For the text-containing cell, return its midpoint in [X, Y] coordinate format. 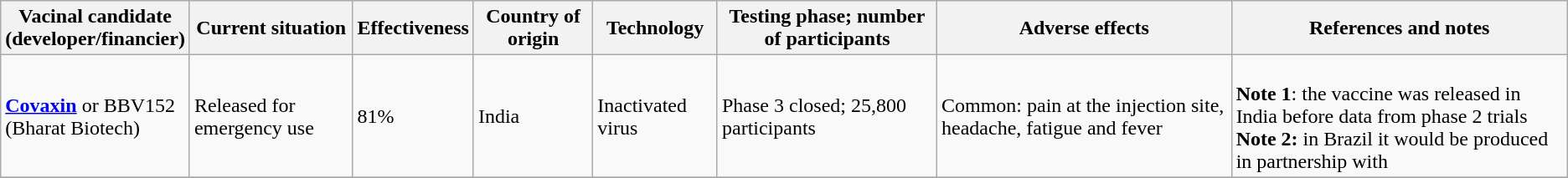
India [533, 116]
Testing phase; number of participants [827, 28]
Vacinal candidate(developer/financier) [95, 28]
References and notes [1399, 28]
Phase 3 closed; 25,800 participants [827, 116]
Note 1: the vaccine was released in India before data from phase 2 trialsNote 2: in Brazil it would be produced in partnership with [1399, 116]
Effectiveness [413, 28]
Current situation [271, 28]
Released for emergency use [271, 116]
Technology [655, 28]
Adverse effects [1084, 28]
Common: pain at the injection site, headache, fatigue and fever [1084, 116]
Inactivated virus [655, 116]
Covaxin or BBV152(Bharat Biotech) [95, 116]
Country of origin [533, 28]
81% [413, 116]
